Pinpoint the cell where the given text exists, returning its (X, Y) midpoint coordinate. 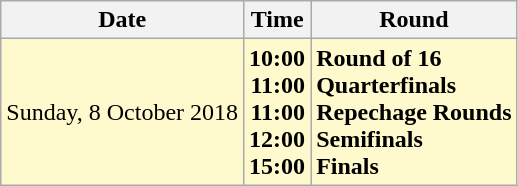
10:0011:0011:0012:0015:00 (278, 112)
Round of 16QuarterfinalsRepechage RoundsSemifinalsFinals (414, 112)
Time (278, 20)
Date (122, 20)
Sunday, 8 October 2018 (122, 112)
Round (414, 20)
